Identify which cell holds the provided text, then report its [X, Y] central coordinate. 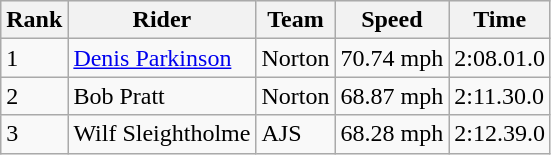
Team [296, 20]
Speed [392, 20]
2:11.30.0 [500, 96]
68.87 mph [392, 96]
68.28 mph [392, 134]
Rank [34, 20]
3 [34, 134]
Bob Pratt [162, 96]
2:08.01.0 [500, 58]
1 [34, 58]
Time [500, 20]
AJS [296, 134]
2 [34, 96]
Rider [162, 20]
2:12.39.0 [500, 134]
70.74 mph [392, 58]
Wilf Sleightholme [162, 134]
Denis Parkinson [162, 58]
